Detect which cell encompasses the target text, then output its (X, Y) center coordinate. 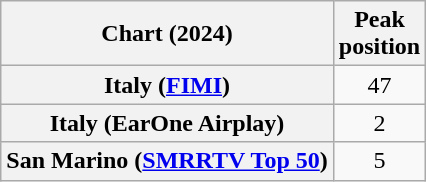
Peakposition (379, 34)
47 (379, 85)
5 (379, 161)
2 (379, 123)
Chart (2024) (168, 34)
San Marino (SMRRTV Top 50) (168, 161)
Italy (FIMI) (168, 85)
Italy (EarOne Airplay) (168, 123)
